Provide the [x, y] coordinate of the cell's center where the given text is located.  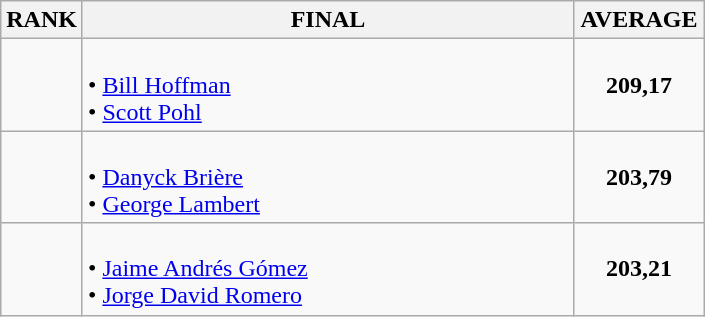
203,79 [640, 177]
RANK [42, 20]
203,21 [640, 269]
• Danyck Brière• George Lambert [328, 177]
209,17 [640, 85]
AVERAGE [640, 20]
• Jaime Andrés Gómez• Jorge David Romero [328, 269]
• Bill Hoffman• Scott Pohl [328, 85]
FINAL [328, 20]
